Capture the cell that displays the provided text and extract its [X, Y] central coordinate. 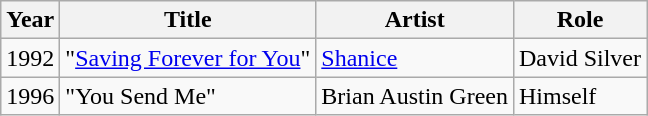
Shanice [415, 58]
Role [580, 20]
Brian Austin Green [415, 96]
Artist [415, 20]
"You Send Me" [188, 96]
"Saving Forever for You" [188, 58]
1996 [30, 96]
Year [30, 20]
Title [188, 20]
Himself [580, 96]
1992 [30, 58]
David Silver [580, 58]
